Return the [x, y] coordinate for the center point of the cell that contains the specified text.  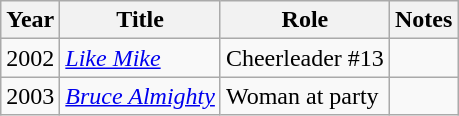
Woman at party [304, 96]
Notes [423, 20]
Year [30, 20]
Role [304, 20]
Title [140, 20]
2002 [30, 58]
2003 [30, 96]
Bruce Almighty [140, 96]
Cheerleader #13 [304, 58]
Like Mike [140, 58]
